Pinpoint the cell where the given text exists, returning its [x, y] midpoint coordinate. 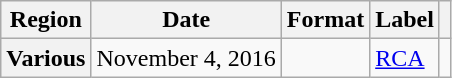
Date [186, 20]
Format [325, 20]
Label [405, 20]
November 4, 2016 [186, 58]
RCA [405, 58]
Various [46, 58]
Region [46, 20]
